Search for the cell housing the specified text and yield its (x, y) center coordinate. 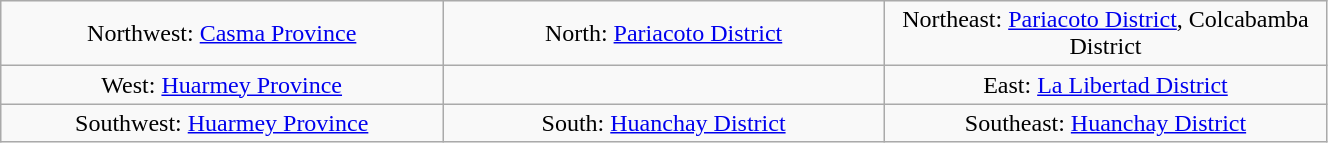
West: Huarmey Province (222, 85)
North: Pariacoto District (664, 34)
Southeast: Huanchay District (1106, 123)
Southwest: Huarmey Province (222, 123)
Northeast: Pariacoto District, Colcabamba District (1106, 34)
South: Huanchay District (664, 123)
Northwest: Casma Province (222, 34)
East: La Libertad District (1106, 85)
